Output the [x, y] coordinate of the center of the cell containing the given text.  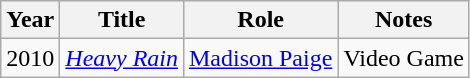
2010 [30, 58]
Notes [404, 20]
Role [260, 20]
Title [122, 20]
Madison Paige [260, 58]
Heavy Rain [122, 58]
Video Game [404, 58]
Year [30, 20]
